Find where the given text appears and provide that cell's center as (X, Y) coordinate. 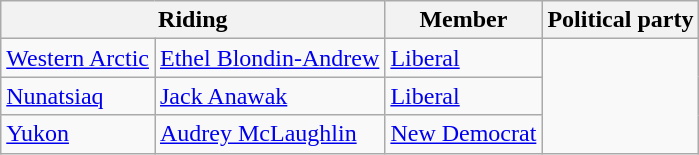
Audrey McLaughlin (269, 134)
Member (464, 20)
Jack Anawak (269, 96)
Nunatsiaq (78, 96)
Political party (620, 20)
New Democrat (464, 134)
Western Arctic (78, 58)
Yukon (78, 134)
Riding (193, 20)
Ethel Blondin-Andrew (269, 58)
